For the text-containing cell, return its midpoint in (X, Y) coordinate format. 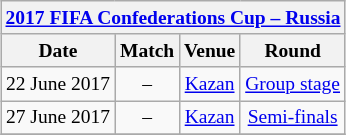
Date (58, 50)
2017 FIFA Confederations Cup – Russia (173, 18)
Venue (210, 50)
Semi-finals (292, 118)
27 June 2017 (58, 118)
Group stage (292, 84)
Match (147, 50)
Round (292, 50)
22 June 2017 (58, 84)
